Detect which cell encompasses the target text, then output its (X, Y) center coordinate. 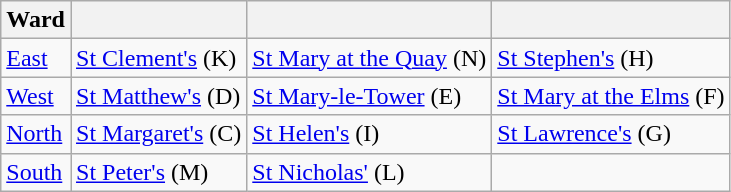
St Margaret's (C) (158, 134)
St Matthew's (D) (158, 96)
St Peter's (M) (158, 172)
St Lawrence's (G) (611, 134)
St Stephen's (H) (611, 58)
St Mary at the Elms (F) (611, 96)
St Nicholas' (L) (370, 172)
East (36, 58)
St Clement's (K) (158, 58)
North (36, 134)
Ward (36, 20)
West (36, 96)
St Mary-le-Tower (E) (370, 96)
St Helen's (I) (370, 134)
St Mary at the Quay (N) (370, 58)
South (36, 172)
